Return the [x, y] coordinate for the center point of the cell that contains the specified text.  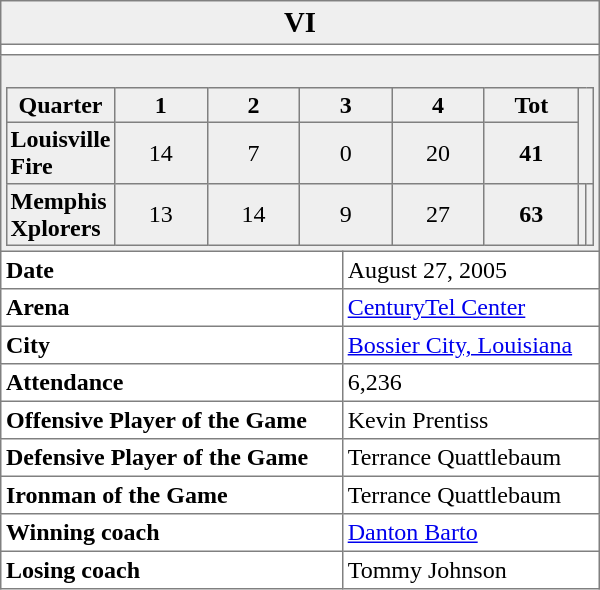
7 [254, 153]
Louisville Fire [61, 153]
Date [172, 270]
VI [300, 23]
Tommy Johnson [470, 570]
August 27, 2005 [470, 270]
3 [346, 105]
Losing coach [172, 570]
20 [438, 153]
Kevin Prentiss [470, 420]
27 [438, 215]
9 [346, 215]
Ironman of the Game [172, 495]
63 [531, 215]
CenturyTel Center [470, 308]
Tot [531, 105]
Attendance [172, 383]
City [172, 345]
Defensive Player of the Game [172, 458]
Winning coach [172, 533]
13 [160, 215]
2 [254, 105]
0 [346, 153]
Quarter [61, 105]
Arena [172, 308]
Offensive Player of the Game [172, 420]
Bossier City, Louisiana [470, 345]
4 [438, 105]
Memphis Xplorers [61, 215]
6,236 [470, 383]
41 [531, 153]
Danton Barto [470, 533]
Quarter 1 2 3 4 Tot Louisville Fire 14 7 0 20 41 Memphis Xplorers 13 14 9 27 63 [300, 153]
1 [160, 105]
